Detect which cell encompasses the target text, then output its (x, y) center coordinate. 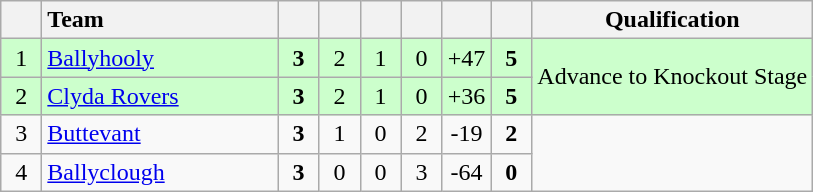
Team (160, 20)
Qualification (672, 20)
Ballyhooly (160, 58)
-19 (466, 134)
-64 (466, 172)
+47 (466, 58)
+36 (466, 96)
Clyda Rovers (160, 96)
Advance to Knockout Stage (672, 77)
Ballyclough (160, 172)
4 (22, 172)
Buttevant (160, 134)
